Output the [x, y] coordinate of the center of the cell containing the given text.  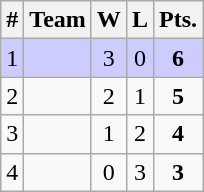
6 [178, 58]
Pts. [178, 20]
W [108, 20]
# [12, 20]
5 [178, 96]
L [140, 20]
Team [58, 20]
